For the text-containing cell, return its midpoint in [X, Y] coordinate format. 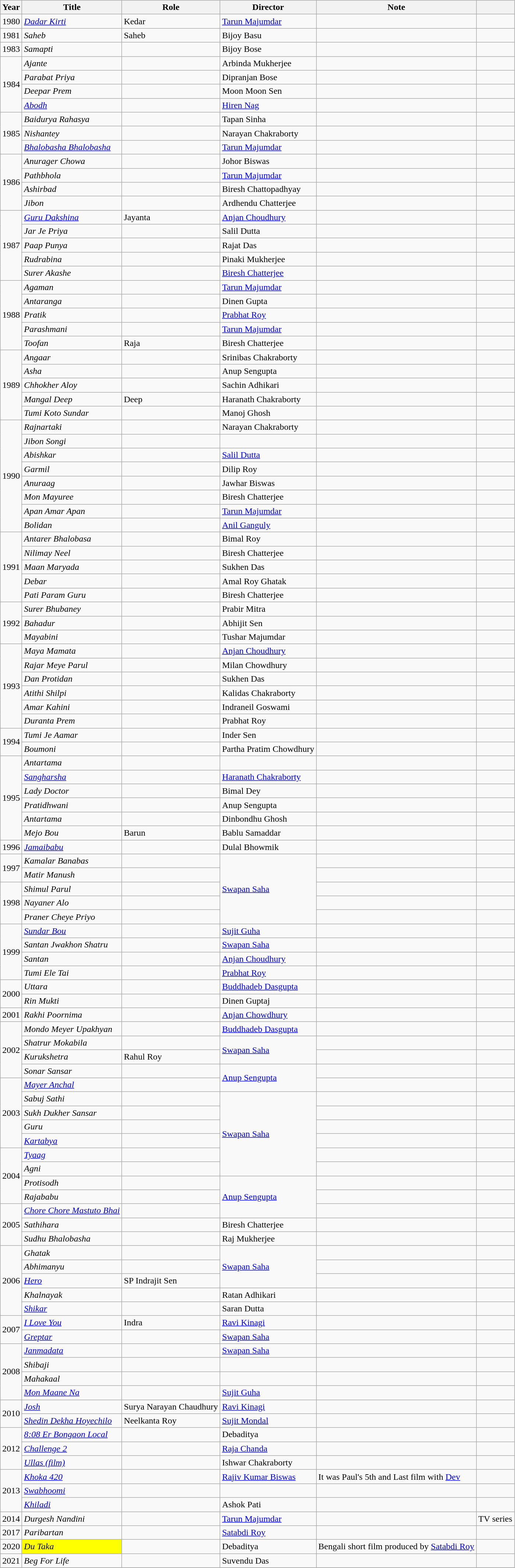
Bhalobasha Bhalobasha [72, 147]
Mangal Deep [72, 399]
Paribartan [72, 1533]
Sangharsha [72, 777]
Partha Pratim Chowdhury [268, 749]
Bimal Dey [268, 791]
Rajat Das [268, 245]
Dinen Gupta [268, 301]
Raj Mukherjee [268, 1239]
1995 [11, 798]
2003 [11, 1113]
Bablu Samaddar [268, 833]
Asha [72, 371]
Beg For Life [72, 1561]
Jibon [72, 203]
Bolidan [72, 525]
2017 [11, 1533]
Agaman [72, 287]
Mayer Anchal [72, 1085]
Kamalar Banabas [72, 861]
Amar Kahini [72, 707]
Toofan [72, 343]
Mondo Meyer Upakhyan [72, 1029]
Mon Maane Na [72, 1393]
Ullas (film) [72, 1462]
Mon Mayuree [72, 497]
Rajiv Kumar Biswas [268, 1476]
Moon Moon Sen [268, 91]
Santan [72, 959]
Raja Chanda [268, 1449]
Kurukshetra [72, 1057]
Matir Manush [72, 875]
Guru Dakshina [72, 217]
Lady Doctor [72, 791]
TV series [495, 1519]
2004 [11, 1176]
Sonar Sansar [72, 1071]
I Love You [72, 1323]
Srinibas Chakraborty [268, 357]
Barun [171, 833]
Surer Akashe [72, 273]
Tumi Je Aamar [72, 735]
Tumi Ele Tai [72, 973]
Sabuj Sathi [72, 1099]
Debar [72, 581]
Indra [171, 1323]
Jar Je Priya [72, 231]
Rajnartaki [72, 427]
Pati Param Guru [72, 595]
Agni [72, 1169]
Mayabini [72, 637]
Maya Mamata [72, 651]
2010 [11, 1414]
Chore Chore Mastuto Bhai [72, 1211]
1984 [11, 84]
1994 [11, 742]
Role [171, 7]
Arbinda Mukherjee [268, 63]
Satabdi Roy [268, 1533]
Bengali short film produced by Satabdi Roy [397, 1547]
Greptar [72, 1337]
Nayaner Alo [72, 903]
Abhijit Sen [268, 623]
2021 [11, 1561]
Inder Sen [268, 735]
Prabir Mitra [268, 609]
Suvendu Das [268, 1561]
Dan Protidan [72, 679]
Atithi Shilpi [72, 693]
Indraneil Goswami [268, 707]
Pratidhwani [72, 805]
1987 [11, 245]
Garmil [72, 469]
Tapan Sinha [268, 119]
1990 [11, 476]
Shedin Dekha Hoyechilo [72, 1421]
Baidurya Rahasya [72, 119]
Janmadata [72, 1351]
Ashok Pati [268, 1504]
Dadar Kirti [72, 21]
2006 [11, 1281]
It was Paul's 5th and Last film with Dev [397, 1476]
Johor Biswas [268, 161]
Challenge 2 [72, 1449]
Neelkanta Roy [171, 1421]
1992 [11, 623]
Anil Ganguly [268, 525]
Ratan Adhikari [268, 1294]
Tyaag [72, 1155]
Amal Roy Ghatak [268, 581]
Dulal Bhowmik [268, 847]
Abishkar [72, 455]
Boumoni [72, 749]
Kartabya [72, 1141]
Anuraag [72, 483]
2013 [11, 1490]
Pathbhola [72, 175]
Anjan Chowdhury [268, 1015]
Dipranjan Bose [268, 77]
Abhimanyu [72, 1267]
2000 [11, 994]
Chhokher Aloy [72, 385]
2014 [11, 1519]
Manoj Ghosh [268, 413]
Saran Dutta [268, 1309]
Bimal Roy [268, 539]
Du Taka [72, 1547]
1981 [11, 35]
1989 [11, 385]
Pinaki Mukherjee [268, 259]
Praner Cheye Priyo [72, 917]
SP Indrajit Sen [171, 1281]
Tushar Majumdar [268, 637]
1991 [11, 567]
Rajababu [72, 1197]
1997 [11, 868]
1988 [11, 315]
Santan Jwakhon Shatru [72, 945]
Jamaibabu [72, 847]
Biresh Chattopadhyay [268, 189]
Kalidas Chakraborty [268, 693]
Bahadur [72, 623]
Note [397, 7]
Director [268, 7]
1996 [11, 847]
Apan Amar Apan [72, 511]
Ajante [72, 63]
Raja [171, 343]
Khoka 420 [72, 1476]
Samapti [72, 49]
Guru [72, 1127]
Surya Narayan Chaudhury [171, 1407]
1993 [11, 686]
Rakhi Poornima [72, 1015]
2007 [11, 1330]
1980 [11, 21]
Paap Punya [72, 245]
Sundar Bou [72, 931]
Tumi Koto Sundar [72, 413]
Parabat Priya [72, 77]
Milan Chowdhury [268, 665]
Rajar Meye Parul [72, 665]
Uttara [72, 987]
Duranta Prem [72, 721]
Deepar Prem [72, 91]
Nishantey [72, 133]
2005 [11, 1225]
Pratik [72, 315]
Bijoy Basu [268, 35]
Josh [72, 1407]
Rudrabina [72, 259]
2012 [11, 1449]
2001 [11, 1015]
Shikar [72, 1309]
Ishwar Chakraborty [268, 1462]
Surer Bhubaney [72, 609]
Dinen Guptaj [268, 1001]
Deep [171, 399]
Shimul Parul [72, 889]
Ardhendu Chatterjee [268, 203]
Year [11, 7]
Jawhar Biswas [268, 483]
Khalnayak [72, 1294]
Jibon Songi [72, 441]
Ghatak [72, 1253]
1986 [11, 182]
Durgesh Nandini [72, 1519]
2008 [11, 1372]
Rahul Roy [171, 1057]
Sathihara [72, 1225]
Ashirbad [72, 189]
Khiladi [72, 1504]
Protisodh [72, 1183]
1999 [11, 952]
Mahakaal [72, 1379]
Mejo Bou [72, 833]
2002 [11, 1050]
Kedar [171, 21]
Hero [72, 1281]
1998 [11, 903]
Hiren Nag [268, 105]
8:08 Er Bongaon Local [72, 1435]
Sujit Mondal [268, 1421]
Sukh Dukher Sansar [72, 1113]
Angaar [72, 357]
Maan Maryada [72, 567]
1983 [11, 49]
Sudhu Bhalobasha [72, 1239]
Abodh [72, 105]
Shatrur Mokabila [72, 1043]
2020 [11, 1547]
Antarer Bhalobasa [72, 539]
Jayanta [171, 217]
Rin Mukti [72, 1001]
Bijoy Bose [268, 49]
Anurager Chowa [72, 161]
Dinbondhu Ghosh [268, 819]
1985 [11, 133]
Title [72, 7]
Antaranga [72, 301]
Shibaji [72, 1365]
Sachin Adhikari [268, 385]
Parashmani [72, 329]
Nilimay Neel [72, 553]
Dilip Roy [268, 469]
Swabhoomi [72, 1490]
